Find where the given text appears and provide that cell's center as (x, y) coordinate. 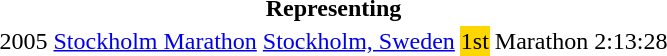
Stockholm Marathon (155, 41)
1st (474, 41)
Stockholm, Sweden (358, 41)
Marathon (541, 41)
